Return the (X, Y) coordinate for the center point of the cell that contains the specified text.  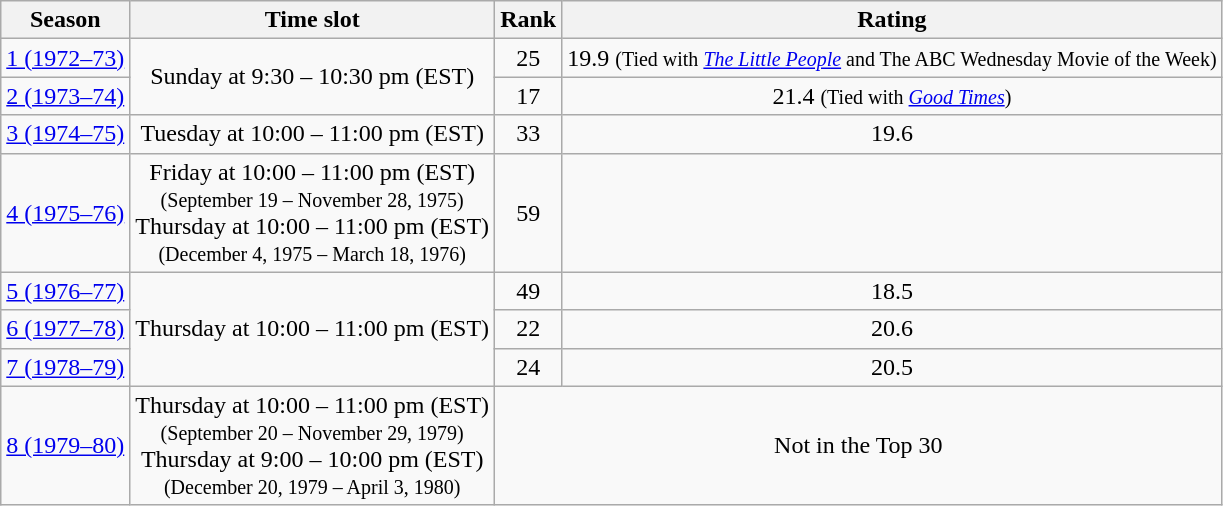
20.5 (892, 367)
Sunday at 9:30 – 10:30 pm (EST) (312, 77)
Rating (892, 20)
Tuesday at 10:00 – 11:00 pm (EST) (312, 134)
Friday at 10:00 – 11:00 pm (EST)(September 19 – November 28, 1975)Thursday at 10:00 – 11:00 pm (EST)(December 4, 1975 – March 18, 1976) (312, 212)
Time slot (312, 20)
17 (528, 96)
19.6 (892, 134)
Thursday at 10:00 – 11:00 pm (EST)(September 20 – November 29, 1979)Thursday at 9:00 – 10:00 pm (EST)(December 20, 1979 – April 3, 1980) (312, 446)
19.9 (Tied with The Little People and The ABC Wednesday Movie of the Week) (892, 58)
18.5 (892, 291)
Season (66, 20)
20.6 (892, 329)
6 (1977–78) (66, 329)
1 (1972–73) (66, 58)
2 (1973–74) (66, 96)
24 (528, 367)
Not in the Top 30 (859, 446)
49 (528, 291)
5 (1976–77) (66, 291)
22 (528, 329)
7 (1978–79) (66, 367)
25 (528, 58)
21.4 (Tied with Good Times) (892, 96)
8 (1979–80) (66, 446)
Thursday at 10:00 – 11:00 pm (EST) (312, 329)
33 (528, 134)
3 (1974–75) (66, 134)
4 (1975–76) (66, 212)
Rank (528, 20)
59 (528, 212)
